From the cell containing the given text, extract its center point as [X, Y] coordinate. 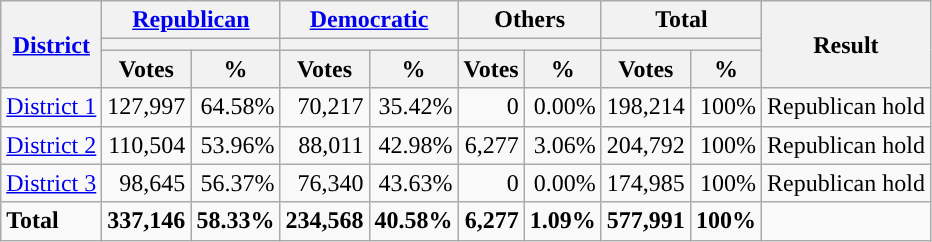
42.98% [414, 145]
District 2 [52, 145]
Republican [191, 20]
Democratic [369, 20]
District 1 [52, 107]
98,645 [146, 183]
204,792 [646, 145]
43.63% [414, 183]
76,340 [324, 183]
Others [530, 20]
88,011 [324, 145]
174,985 [646, 183]
53.96% [236, 145]
64.58% [236, 107]
3.06% [562, 145]
198,214 [646, 107]
337,146 [146, 221]
577,991 [646, 221]
58.33% [236, 221]
1.09% [562, 221]
234,568 [324, 221]
District 3 [52, 183]
District [52, 44]
35.42% [414, 107]
40.58% [414, 221]
70,217 [324, 107]
110,504 [146, 145]
Result [846, 44]
127,997 [146, 107]
56.37% [236, 183]
